Detect which cell encompasses the target text, then output its (X, Y) center coordinate. 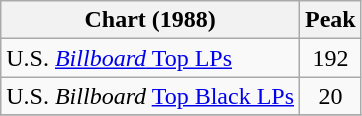
U.S. Billboard Top Black LPs (150, 96)
192 (331, 58)
Chart (1988) (150, 20)
Peak (331, 20)
20 (331, 96)
U.S. Billboard Top LPs (150, 58)
